For the text-containing cell, return its midpoint in [x, y] coordinate format. 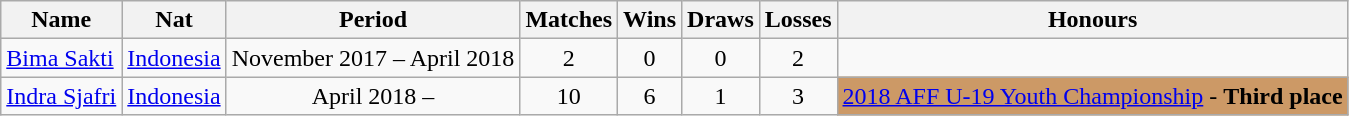
Honours [1092, 20]
2018 AFF U-19 Youth Championship - Third place [1092, 96]
April 2018 – [373, 96]
Matches [569, 20]
Nat [174, 20]
Wins [650, 20]
November 2017 – April 2018 [373, 58]
Period [373, 20]
1 [721, 96]
3 [798, 96]
Losses [798, 20]
10 [569, 96]
Name [62, 20]
Indra Sjafri [62, 96]
Draws [721, 20]
6 [650, 96]
Bima Sakti [62, 58]
